For the text-containing cell, return its midpoint in [X, Y] coordinate format. 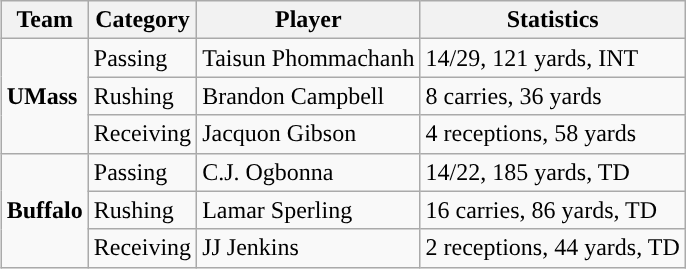
UMass [44, 96]
Taisun Phommachanh [308, 58]
Team [44, 20]
C.J. Ogbonna [308, 172]
14/29, 121 yards, INT [552, 58]
Player [308, 20]
Buffalo [44, 210]
Jacquon Gibson [308, 134]
Brandon Campbell [308, 96]
JJ Jenkins [308, 248]
Lamar Sperling [308, 210]
4 receptions, 58 yards [552, 134]
14/22, 185 yards, TD [552, 172]
Statistics [552, 20]
2 receptions, 44 yards, TD [552, 248]
Category [142, 20]
16 carries, 86 yards, TD [552, 210]
8 carries, 36 yards [552, 96]
